Extract the (X, Y) coordinate from the center of the cell holding the provided text.  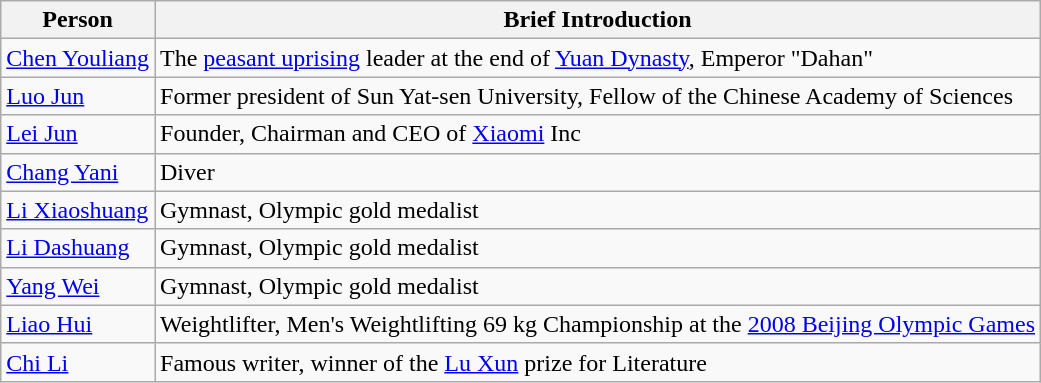
Former president of Sun Yat-sen University, Fellow of the Chinese Academy of Sciences (597, 96)
Brief Introduction (597, 20)
Famous writer, winner of the Lu Xun prize for Literature (597, 362)
Luo Jun (78, 96)
Yang Wei (78, 286)
The peasant uprising leader at the end of Yuan Dynasty, Emperor "Dahan" (597, 58)
Lei Jun (78, 134)
Li Dashuang (78, 248)
Li Xiaoshuang (78, 210)
Chen Youliang (78, 58)
Liao Hui (78, 324)
Person (78, 20)
Weightlifter, Men's Weightlifting 69 kg Championship at the 2008 Beijing Olympic Games (597, 324)
Chang Yani (78, 172)
Diver (597, 172)
Founder, Chairman and CEO of Xiaomi Inc (597, 134)
Chi Li (78, 362)
